Output the (x, y) coordinate of the center of the cell containing the given text.  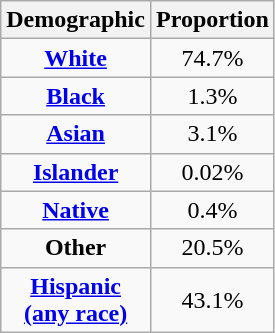
0.4% (212, 210)
74.7% (212, 58)
Black (76, 96)
Proportion (212, 20)
Demographic (76, 20)
1.3% (212, 96)
Other (76, 248)
0.02% (212, 172)
Asian (76, 134)
Islander (76, 172)
43.1% (212, 300)
20.5% (212, 248)
White (76, 58)
Hispanic(any race) (76, 300)
3.1% (212, 134)
Native (76, 210)
